Provide the [X, Y] coordinate of the cell's center where the given text is located.  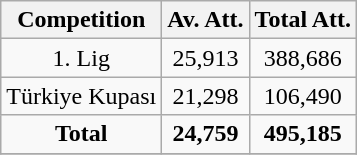
1. Lig [82, 58]
Total [82, 134]
Competition [82, 20]
388,686 [303, 58]
Av. Att. [206, 20]
Türkiye Kupası [82, 96]
24,759 [206, 134]
25,913 [206, 58]
495,185 [303, 134]
106,490 [303, 96]
Total Att. [303, 20]
21,298 [206, 96]
